Extract the (x, y) coordinate from the center of the cell holding the provided text.  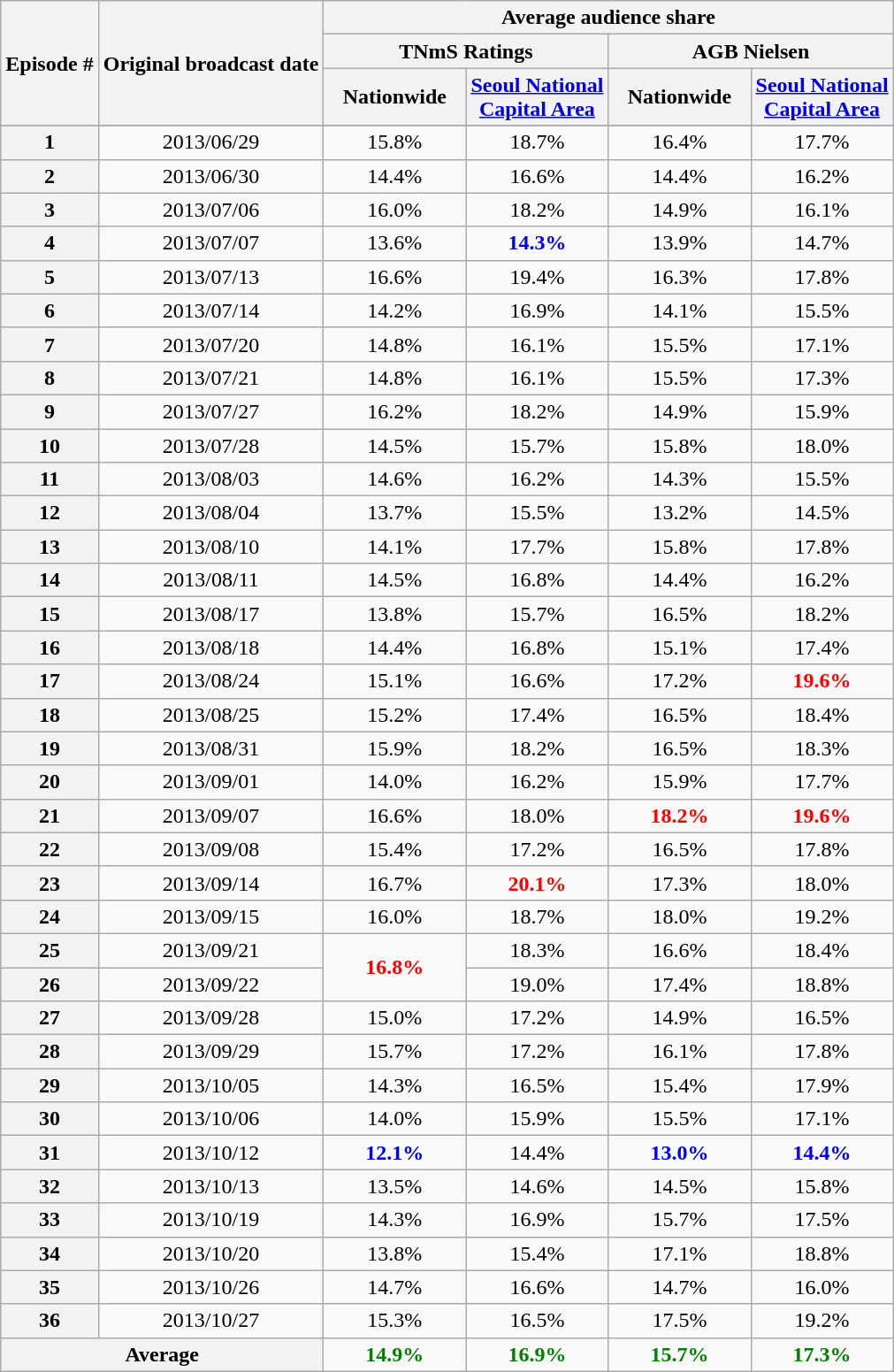
15.3% (394, 1321)
2013/10/12 (210, 1153)
2 (50, 176)
2013/07/07 (210, 243)
2013/07/13 (210, 277)
2013/07/14 (210, 310)
2013/07/27 (210, 411)
2013/06/29 (210, 142)
36 (50, 1321)
13 (50, 547)
2013/08/04 (210, 513)
34 (50, 1253)
Episode # (50, 64)
2013/09/28 (210, 1018)
16.3% (679, 277)
14 (50, 580)
16.4% (679, 142)
2013/07/21 (210, 378)
16 (50, 648)
5 (50, 277)
1 (50, 142)
9 (50, 411)
2013/09/22 (210, 985)
4 (50, 243)
24 (50, 916)
6 (50, 310)
14.2% (394, 310)
2013/10/20 (210, 1253)
2013/09/14 (210, 883)
3 (50, 210)
2013/07/06 (210, 210)
13.6% (394, 243)
Average audience share (608, 18)
2013/08/18 (210, 648)
26 (50, 985)
AGB Nielsen (751, 51)
11 (50, 479)
16.7% (394, 883)
13.2% (679, 513)
17 (50, 681)
13.7% (394, 513)
2013/08/11 (210, 580)
23 (50, 883)
30 (50, 1119)
32 (50, 1186)
25 (50, 950)
2013/09/07 (210, 816)
12.1% (394, 1153)
20.1% (538, 883)
2013/10/27 (210, 1321)
31 (50, 1153)
2013/07/20 (210, 344)
2013/09/21 (210, 950)
2013/10/05 (210, 1085)
2013/08/25 (210, 715)
2013/08/03 (210, 479)
18 (50, 715)
2013/09/01 (210, 782)
15.2% (394, 715)
12 (50, 513)
19.0% (538, 985)
Original broadcast date (210, 64)
19.4% (538, 277)
2013/08/17 (210, 614)
2013/08/24 (210, 681)
29 (50, 1085)
2013/09/29 (210, 1052)
13.5% (394, 1186)
13.9% (679, 243)
22 (50, 849)
7 (50, 344)
33 (50, 1220)
2013/08/31 (210, 748)
2013/08/10 (210, 547)
17.9% (822, 1085)
2013/06/30 (210, 176)
21 (50, 816)
Average (163, 1354)
8 (50, 378)
2013/09/15 (210, 916)
TNmS Ratings (466, 51)
20 (50, 782)
19 (50, 748)
13.0% (679, 1153)
2013/10/19 (210, 1220)
28 (50, 1052)
10 (50, 445)
2013/10/06 (210, 1119)
15 (50, 614)
2013/10/13 (210, 1186)
27 (50, 1018)
2013/10/26 (210, 1287)
15.0% (394, 1018)
2013/07/28 (210, 445)
35 (50, 1287)
2013/09/08 (210, 849)
